Identify which cell holds the provided text, then report its (x, y) central coordinate. 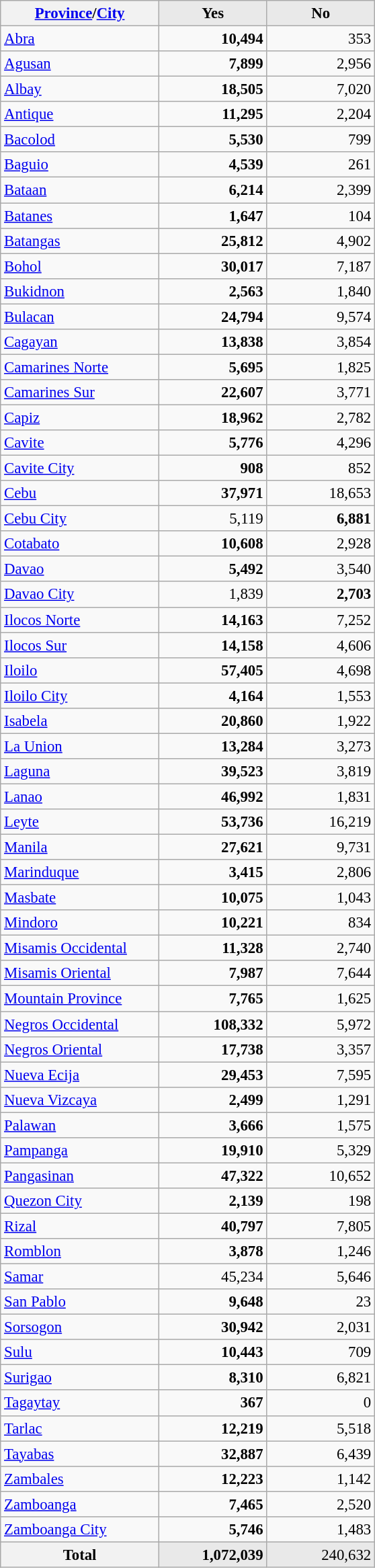
10,494 (212, 39)
Lanao (80, 796)
Negros Occidental (80, 1024)
13,838 (212, 342)
37,971 (212, 493)
104 (321, 216)
3,819 (321, 772)
5,492 (212, 569)
Sorsogon (80, 1327)
Ilocos Sur (80, 645)
Negros Oriental (80, 1049)
1,625 (321, 999)
Samar (80, 1277)
Romblon (80, 1251)
45,234 (212, 1277)
12,219 (212, 1428)
Tarlac (80, 1428)
Agusan (80, 64)
Bohol (80, 266)
4,606 (321, 645)
6,881 (321, 519)
Masbate (80, 898)
Misamis Occidental (80, 948)
7,644 (321, 974)
240,632 (321, 1555)
Rizal (80, 1226)
7,595 (321, 1075)
14,158 (212, 645)
Davao (80, 569)
Camarines Norte (80, 367)
Davao City (80, 595)
20,860 (212, 721)
3,540 (321, 569)
Laguna (80, 772)
Marinduque (80, 872)
Cebu (80, 493)
30,942 (212, 1327)
1,831 (321, 796)
3,415 (212, 872)
9,731 (321, 848)
Misamis Oriental (80, 974)
7,465 (212, 1504)
Bukidnon (80, 291)
4,164 (212, 696)
11,295 (212, 114)
Tayabas (80, 1454)
7,987 (212, 974)
6,439 (321, 1454)
10,221 (212, 923)
5,776 (212, 443)
1,553 (321, 696)
Capiz (80, 417)
5,119 (212, 519)
2,956 (321, 64)
16,219 (321, 822)
Cebu City (80, 519)
10,652 (321, 1175)
Iloilo (80, 670)
Isabela (80, 721)
Mountain Province (80, 999)
2,928 (321, 544)
4,296 (321, 443)
Cotabato (80, 544)
12,223 (212, 1479)
7,020 (321, 89)
2,782 (321, 417)
1,825 (321, 367)
852 (321, 468)
353 (321, 39)
3,357 (321, 1049)
Cavite City (80, 468)
No (321, 13)
11,328 (212, 948)
908 (212, 468)
6,214 (212, 190)
1,839 (212, 595)
2,520 (321, 1504)
1,142 (321, 1479)
4,698 (321, 670)
47,322 (212, 1175)
9,574 (321, 317)
Surigao (80, 1378)
Palawan (80, 1125)
57,405 (212, 670)
Bataan (80, 190)
4,902 (321, 241)
18,962 (212, 417)
1,922 (321, 721)
17,738 (212, 1049)
Pangasinan (80, 1175)
14,163 (212, 620)
Baguio (80, 165)
1,647 (212, 216)
Zamboanga (80, 1504)
23 (321, 1302)
13,284 (212, 746)
Nueva Ecija (80, 1075)
10,443 (212, 1352)
Total (80, 1555)
Cagayan (80, 342)
Tagaytay (80, 1403)
18,505 (212, 89)
1,291 (321, 1100)
19,910 (212, 1151)
4,539 (212, 165)
53,736 (212, 822)
Quezon City (80, 1201)
5,518 (321, 1428)
6,821 (321, 1378)
Cavite (80, 443)
108,332 (212, 1024)
0 (321, 1403)
Iloilo City (80, 696)
24,794 (212, 317)
7,187 (321, 266)
Batangas (80, 241)
1,246 (321, 1251)
10,075 (212, 898)
Sulu (80, 1352)
1,072,039 (212, 1555)
32,887 (212, 1454)
La Union (80, 746)
Yes (212, 13)
5,530 (212, 140)
9,648 (212, 1302)
2,806 (321, 872)
Abra (80, 39)
Bacolod (80, 140)
Batanes (80, 216)
799 (321, 140)
7,252 (321, 620)
Pampanga (80, 1151)
29,453 (212, 1075)
367 (212, 1403)
46,992 (212, 796)
198 (321, 1201)
Albay (80, 89)
22,607 (212, 393)
Province/City (80, 13)
Manila (80, 848)
2,740 (321, 948)
7,765 (212, 999)
3,771 (321, 393)
5,746 (212, 1530)
3,666 (212, 1125)
2,139 (212, 1201)
709 (321, 1352)
Mindoro (80, 923)
1,483 (321, 1530)
Zambales (80, 1479)
261 (321, 165)
5,972 (321, 1024)
San Pablo (80, 1302)
8,310 (212, 1378)
3,273 (321, 746)
10,608 (212, 544)
5,695 (212, 367)
30,017 (212, 266)
40,797 (212, 1226)
Ilocos Norte (80, 620)
2,399 (321, 190)
Nueva Vizcaya (80, 1100)
2,031 (321, 1327)
18,653 (321, 493)
5,646 (321, 1277)
1,043 (321, 898)
Antique (80, 114)
1,840 (321, 291)
1,575 (321, 1125)
Camarines Sur (80, 393)
2,563 (212, 291)
2,499 (212, 1100)
Bulacan (80, 317)
834 (321, 923)
27,621 (212, 848)
Leyte (80, 822)
2,703 (321, 595)
7,805 (321, 1226)
2,204 (321, 114)
3,878 (212, 1251)
39,523 (212, 772)
3,854 (321, 342)
7,899 (212, 64)
Zamboanga City (80, 1530)
5,329 (321, 1151)
25,812 (212, 241)
